Identify which cell holds the provided text, then report its [x, y] central coordinate. 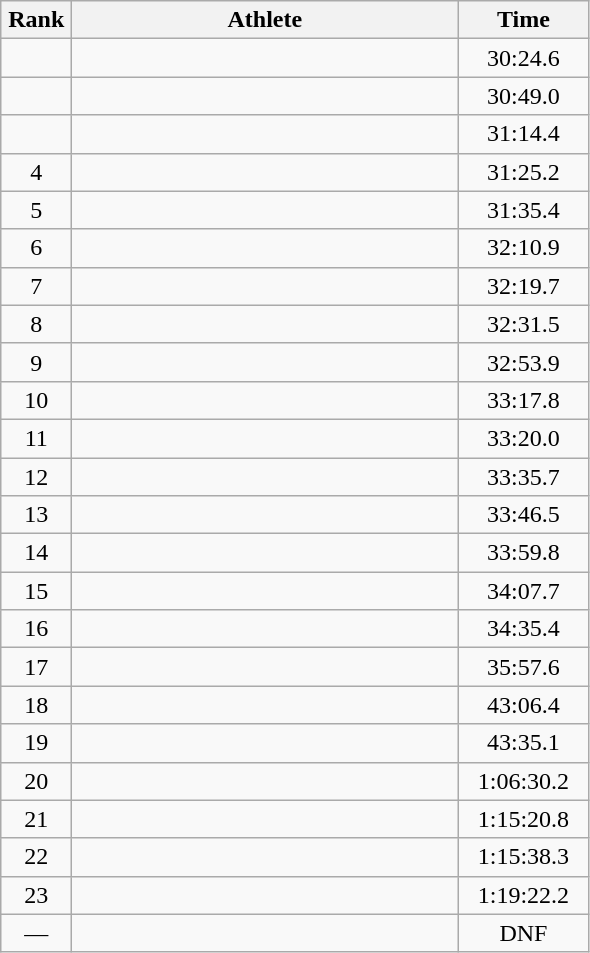
33:20.0 [524, 438]
1:06:30.2 [524, 781]
23 [36, 895]
21 [36, 819]
34:07.7 [524, 591]
33:35.7 [524, 477]
32:31.5 [524, 324]
15 [36, 591]
1:19:22.2 [524, 895]
4 [36, 172]
35:57.6 [524, 667]
31:35.4 [524, 210]
18 [36, 705]
22 [36, 857]
43:06.4 [524, 705]
31:25.2 [524, 172]
11 [36, 438]
30:49.0 [524, 96]
33:17.8 [524, 400]
32:53.9 [524, 362]
8 [36, 324]
— [36, 933]
1:15:20.8 [524, 819]
32:19.7 [524, 286]
DNF [524, 933]
10 [36, 400]
9 [36, 362]
12 [36, 477]
43:35.1 [524, 743]
31:14.4 [524, 134]
7 [36, 286]
19 [36, 743]
16 [36, 629]
20 [36, 781]
17 [36, 667]
33:59.8 [524, 553]
6 [36, 248]
5 [36, 210]
32:10.9 [524, 248]
30:24.6 [524, 58]
Rank [36, 20]
13 [36, 515]
Time [524, 20]
14 [36, 553]
34:35.4 [524, 629]
1:15:38.3 [524, 857]
Athlete [265, 20]
33:46.5 [524, 515]
